Scan for the cell matching the given text and deliver its [x, y] coordinate at center. 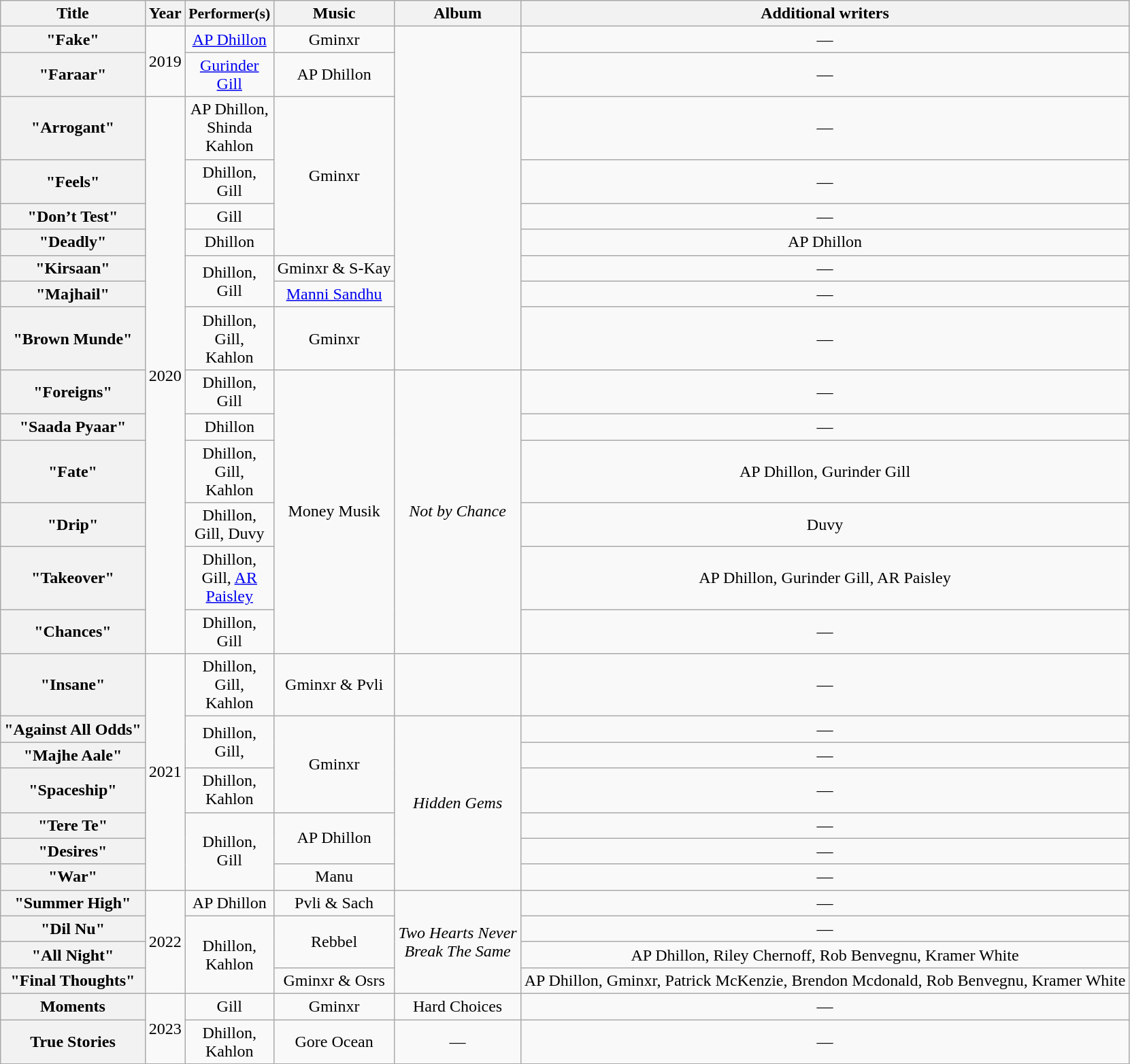
Album [457, 14]
2019 [165, 61]
AP Dhillon, Gminxr, Patrick McKenzie, Brendon Mcdonald, Rob Benvegnu, Kramer White [825, 980]
Pvli & Sach [334, 903]
AP Dhillon, Shinda Kahlon [229, 128]
"Desires" [73, 851]
Hard Choices [457, 1006]
2021 [165, 771]
Additional writers [825, 14]
2023 [165, 1029]
Gminxr & Osrs [334, 980]
"Majhail" [73, 294]
"Chances" [73, 631]
"Kirsaan" [73, 268]
"Faraar" [73, 75]
2022 [165, 942]
AP Dhillon, Gurinder Gill [825, 471]
Gore Ocean [334, 1041]
"Against All Odds" [73, 729]
Dhillon, Gill, [229, 742]
"Brown Munde" [73, 338]
"Drip" [73, 525]
Not by Chance [457, 512]
"Dil Nu" [73, 929]
Title [73, 14]
"Majhe Aale" [73, 755]
AP Dhillon, Gurinder Gill, AR Paisley [825, 578]
"All Night" [73, 954]
Gurinder Gill [229, 75]
"Spaceship" [73, 791]
Manu [334, 877]
Dhillon, Gill, Duvy [229, 525]
Music [334, 14]
Duvy [825, 525]
True Stories [73, 1041]
"Tere Te" [73, 825]
Dhillon, Gill, AR Paisley [229, 578]
Rebbel [334, 942]
Year [165, 14]
"Final Thoughts" [73, 980]
"Feels" [73, 181]
"Foreigns" [73, 392]
"Saada Pyaar" [73, 427]
"War" [73, 877]
"Takeover" [73, 578]
Gminxr & S-Kay [334, 268]
Two Hearts NeverBreak The Same [457, 942]
Money Musik [334, 512]
Gminxr & Pvli [334, 685]
"Summer High" [73, 903]
Manni Sandhu [334, 294]
2020 [165, 376]
"Fate" [73, 471]
"Fake" [73, 39]
Performer(s) [229, 14]
Hidden Gems [457, 803]
"Don’t Test" [73, 216]
AP Dhillon, Riley Chernoff, Rob Benvegnu, Kramer White [825, 954]
"Arrogant" [73, 128]
"Insane" [73, 685]
"Deadly" [73, 242]
Moments [73, 1006]
